For the text-containing cell, return its midpoint in (X, Y) coordinate format. 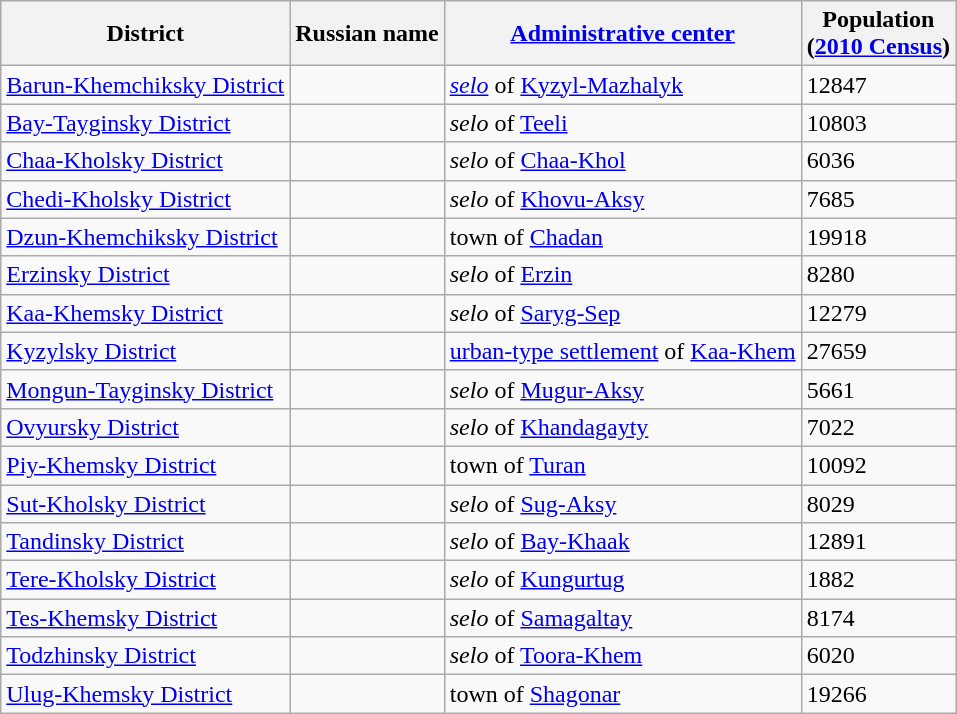
8029 (878, 503)
Ulug-Khemsky District (146, 694)
Tandinsky District (146, 542)
selo of Mugur-Aksy (622, 389)
selo of Erzin (622, 275)
Sut-Kholsky District (146, 503)
urban-type settlement of Kaa-Khem (622, 351)
27659 (878, 351)
Tere-Kholsky District (146, 580)
Administrative center (622, 34)
19266 (878, 694)
selo of Saryg-Sep (622, 313)
7685 (878, 199)
6036 (878, 161)
8280 (878, 275)
Bay-Tayginsky District (146, 123)
selo of Bay-Khaak (622, 542)
Population(2010 Census) (878, 34)
12847 (878, 85)
Barun-Khemchiksky District (146, 85)
selo of Khandagayty (622, 427)
Kaa-Khemsky District (146, 313)
selo of Teeli (622, 123)
Dzun-Khemchiksky District (146, 237)
Todzhinsky District (146, 656)
Ovyursky District (146, 427)
selo of Kungurtug (622, 580)
10803 (878, 123)
10092 (878, 465)
Chaa-Kholsky District (146, 161)
6020 (878, 656)
selo of Kyzyl-Mazhalyk (622, 85)
Kyzylsky District (146, 351)
selo of Toora-Khem (622, 656)
town of Shagonar (622, 694)
Russian name (367, 34)
selo of Khovu-Aksy (622, 199)
5661 (878, 389)
selo of Samagaltay (622, 618)
12279 (878, 313)
Mongun-Tayginsky District (146, 389)
8174 (878, 618)
7022 (878, 427)
selo of Chaa-Khol (622, 161)
12891 (878, 542)
Chedi-Kholsky District (146, 199)
District (146, 34)
Piy-Khemsky District (146, 465)
19918 (878, 237)
town of Turan (622, 465)
Erzinsky District (146, 275)
town of Chadan (622, 237)
selo of Sug-Aksy (622, 503)
Tes-Khemsky District (146, 618)
1882 (878, 580)
